Provide the (x, y) coordinate of the cell's center where the given text is located.  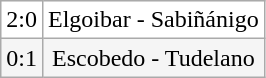
Escobedo - Tudelano (153, 58)
0:1 (22, 58)
Elgoibar - Sabiñánigo (153, 20)
2:0 (22, 20)
